Find where the given text appears and provide that cell's center as [x, y] coordinate. 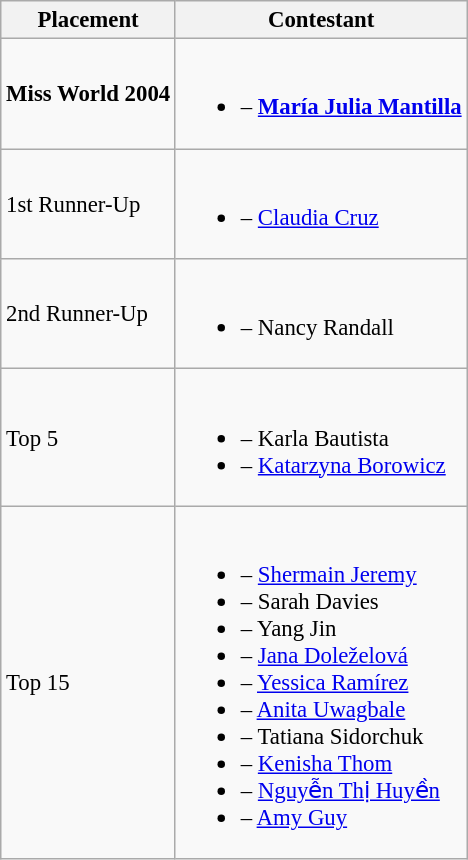
Placement [88, 20]
– Claudia Cruz [320, 204]
– Karla Bautista – Katarzyna Borowicz [320, 438]
Top 15 [88, 682]
Contestant [320, 20]
– María Julia Mantilla [320, 94]
2nd Runner-Up [88, 314]
Top 5 [88, 438]
1st Runner-Up [88, 204]
Miss World 2004 [88, 94]
– Nancy Randall [320, 314]
